Output the [x, y] coordinate of the center of the cell containing the given text.  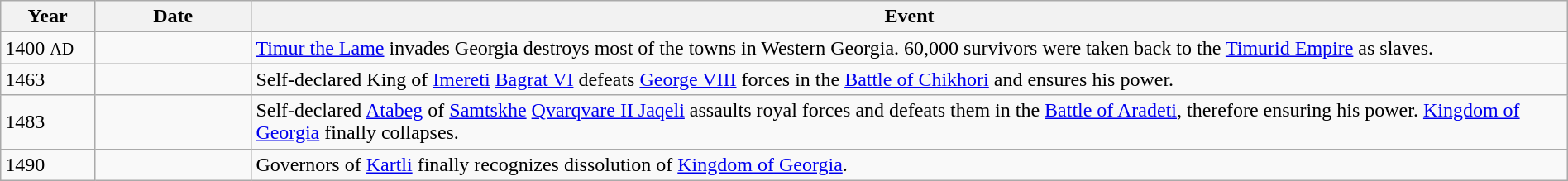
Date [172, 17]
Self-declared King of Imereti Bagrat VI defeats George VIII forces in the Battle of Chikhori and ensures his power. [910, 79]
1463 [48, 79]
1490 [48, 164]
1483 [48, 122]
1400 AD [48, 48]
Year [48, 17]
Governors of Kartli finally recognizes dissolution of Kingdom of Georgia. [910, 164]
Event [910, 17]
Timur the Lame invades Georgia destroys most of the towns in Western Georgia. 60,000 survivors were taken back to the Timurid Empire as slaves. [910, 48]
